Extract the (x, y) coordinate from the center of the cell holding the provided text.  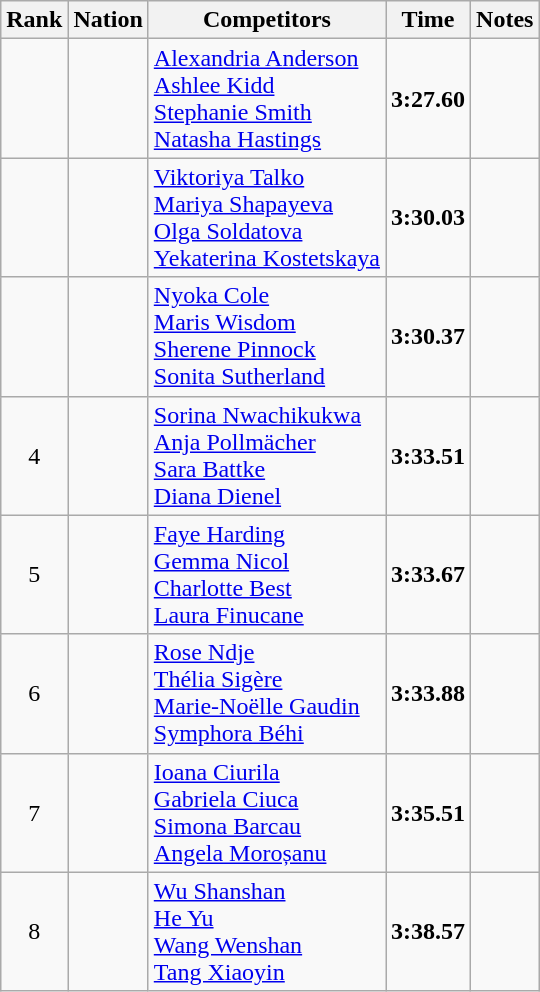
3:33.88 (428, 694)
Time (428, 20)
3:35.51 (428, 812)
Nation (108, 20)
3:38.57 (428, 932)
5 (34, 574)
3:30.03 (428, 218)
3:30.37 (428, 336)
3:33.67 (428, 574)
Rank (34, 20)
Sorina NwachikukwaAnja PollmächerSara BattkeDiana Dienel (266, 456)
8 (34, 932)
3:33.51 (428, 456)
Nyoka ColeMaris WisdomSherene PinnockSonita Sutherland (266, 336)
Notes (505, 20)
Viktoriya TalkoMariya ShapayevaOlga SoldatovaYekaterina Kostetskaya (266, 218)
Faye HardingGemma NicolCharlotte BestLaura Finucane (266, 574)
7 (34, 812)
Wu ShanshanHe YuWang WenshanTang Xiaoyin (266, 932)
3:27.60 (428, 98)
Competitors (266, 20)
6 (34, 694)
Alexandria AndersonAshlee KiddStephanie SmithNatasha Hastings (266, 98)
Rose NdjeThélia SigèreMarie-Noëlle GaudinSymphora Béhi (266, 694)
Ioana CiurilaGabriela CiucaSimona BarcauAngela Moroșanu (266, 812)
4 (34, 456)
